Search for the cell housing the specified text and yield its [x, y] center coordinate. 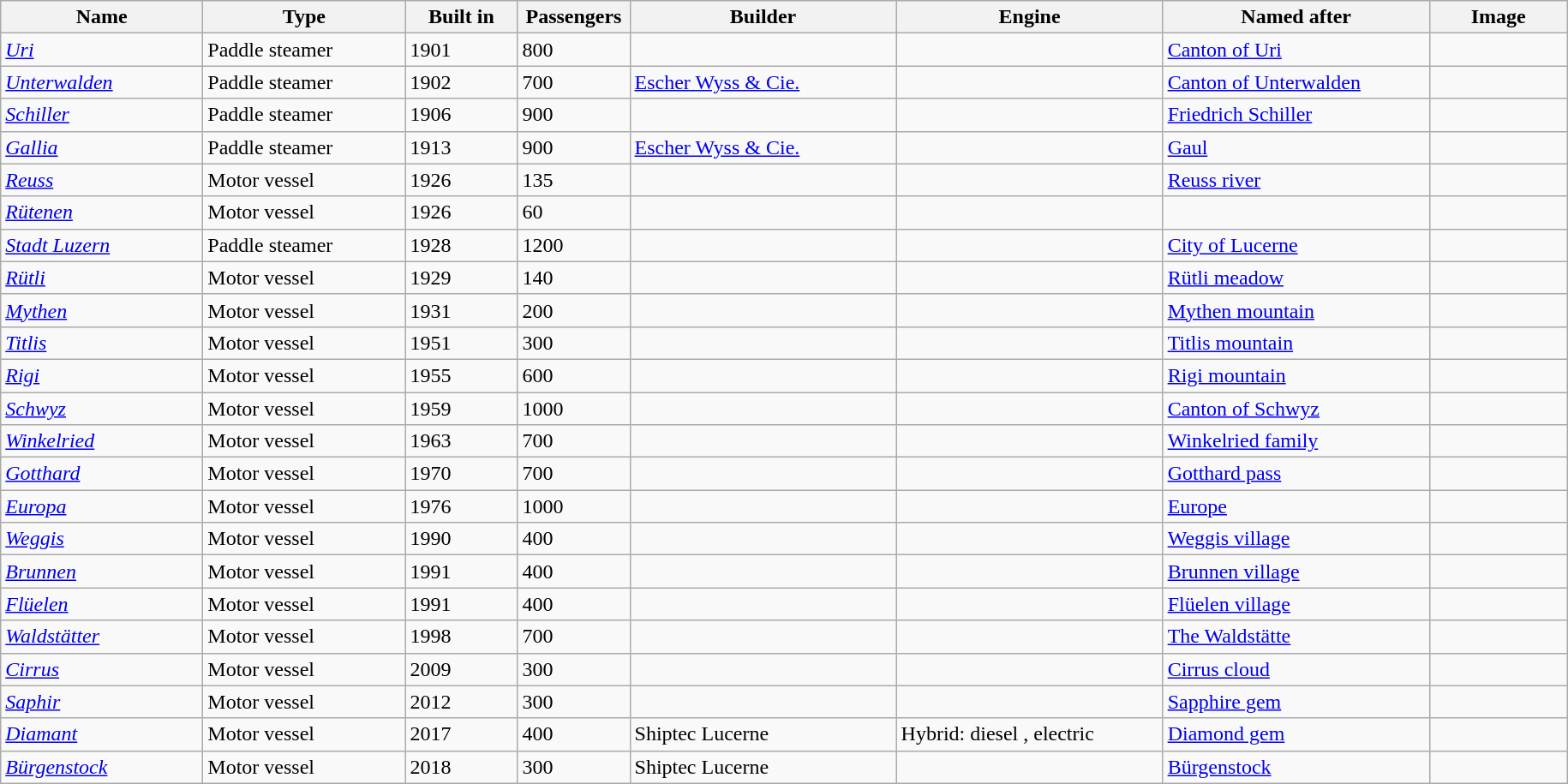
Schiller [102, 115]
Type [304, 17]
Image [1498, 17]
Builder [763, 17]
1990 [461, 539]
Europe [1296, 506]
1929 [461, 278]
Named after [1296, 17]
1928 [461, 245]
Weggis village [1296, 539]
1976 [461, 506]
Brunnen [102, 572]
Titlis mountain [1296, 343]
Rütenen [102, 212]
Cirrus cloud [1296, 669]
Hybrid: diesel , electric [1030, 734]
Unterwalden [102, 82]
Rigi mountain [1296, 375]
Engine [1030, 17]
Reuss river [1296, 180]
2012 [461, 702]
Name [102, 17]
Flüelen [102, 604]
1963 [461, 441]
1955 [461, 375]
Friedrich Schiller [1296, 115]
Canton of Uri [1296, 50]
Reuss [102, 180]
Stadt Luzern [102, 245]
Europa [102, 506]
60 [574, 212]
Winkelried family [1296, 441]
Passengers [574, 17]
200 [574, 310]
2018 [461, 767]
Flüelen village [1296, 604]
Sapphire gem [1296, 702]
600 [574, 375]
Diamant [102, 734]
The Waldstätte [1296, 637]
Rigi [102, 375]
Uri [102, 50]
1931 [461, 310]
1951 [461, 343]
Gallia [102, 147]
Mythen mountain [1296, 310]
Cirrus [102, 669]
Brunnen village [1296, 572]
1901 [461, 50]
Canton of Unterwalden [1296, 82]
1200 [574, 245]
1906 [461, 115]
1902 [461, 82]
Waldstätter [102, 637]
135 [574, 180]
Canton of Schwyz [1296, 409]
1998 [461, 637]
City of Lucerne [1296, 245]
Rütli [102, 278]
800 [574, 50]
Rütli meadow [1296, 278]
Titlis [102, 343]
Saphir [102, 702]
2017 [461, 734]
Gotthard pass [1296, 474]
1970 [461, 474]
Weggis [102, 539]
Gaul [1296, 147]
Mythen [102, 310]
Schwyz [102, 409]
1959 [461, 409]
Gotthard [102, 474]
Winkelried [102, 441]
1913 [461, 147]
Built in [461, 17]
2009 [461, 669]
Diamond gem [1296, 734]
140 [574, 278]
